Output the (X, Y) coordinate of the center of the cell containing the given text.  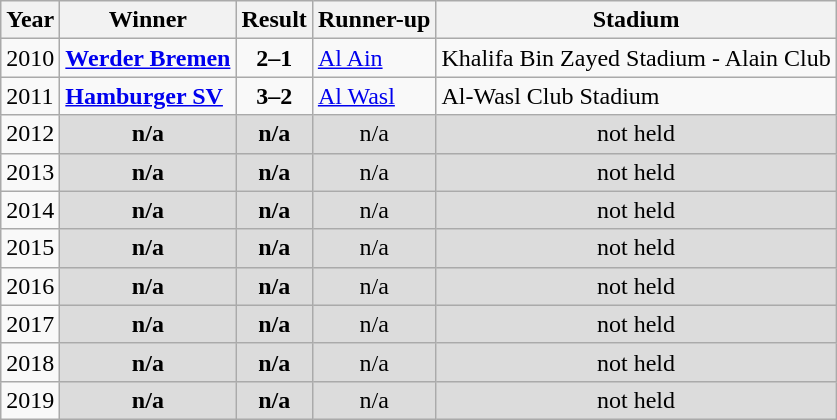
2015 (30, 248)
2016 (30, 286)
2010 (30, 58)
2–1 (274, 58)
2012 (30, 134)
2018 (30, 362)
Hamburger SV (148, 96)
Al Wasl (374, 96)
Werder Bremen (148, 58)
Al-Wasl Club Stadium (636, 96)
2014 (30, 210)
2013 (30, 172)
2019 (30, 400)
Stadium (636, 20)
3–2 (274, 96)
Result (274, 20)
Runner-up (374, 20)
Year (30, 20)
Winner (148, 20)
2011 (30, 96)
Khalifa Bin Zayed Stadium - Alain Club (636, 58)
2017 (30, 324)
Al Ain (374, 58)
